Determine the [x, y] coordinate at the center of the cell enclosing the given text.  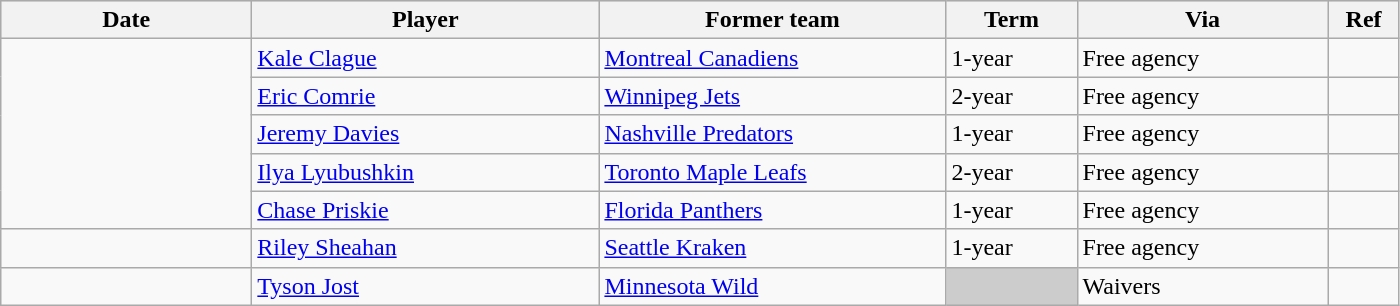
Eric Comrie [426, 96]
Chase Priskie [426, 210]
Nashville Predators [772, 134]
Waivers [1202, 286]
Date [126, 20]
Former team [772, 20]
Kale Clague [426, 58]
Term [1012, 20]
Player [426, 20]
Winnipeg Jets [772, 96]
Ref [1364, 20]
Ilya Lyubushkin [426, 172]
Jeremy Davies [426, 134]
Minnesota Wild [772, 286]
Montreal Canadiens [772, 58]
Florida Panthers [772, 210]
Toronto Maple Leafs [772, 172]
Seattle Kraken [772, 248]
Via [1202, 20]
Riley Sheahan [426, 248]
Tyson Jost [426, 286]
